From the cell containing the given text, extract its center point as [x, y] coordinate. 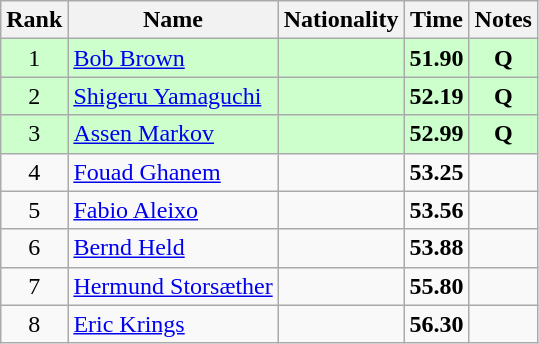
Notes [503, 20]
53.25 [436, 172]
Bob Brown [173, 58]
Eric Krings [173, 324]
1 [34, 58]
55.80 [436, 286]
2 [34, 96]
7 [34, 286]
52.99 [436, 134]
5 [34, 210]
Hermund Storsæther [173, 286]
Assen Markov [173, 134]
8 [34, 324]
56.30 [436, 324]
51.90 [436, 58]
Bernd Held [173, 248]
Name [173, 20]
6 [34, 248]
Time [436, 20]
53.88 [436, 248]
Nationality [341, 20]
Fouad Ghanem [173, 172]
4 [34, 172]
Rank [34, 20]
Shigeru Yamaguchi [173, 96]
Fabio Aleixo [173, 210]
53.56 [436, 210]
3 [34, 134]
52.19 [436, 96]
